Locate the cell with the specified text and output its (X, Y) center coordinate. 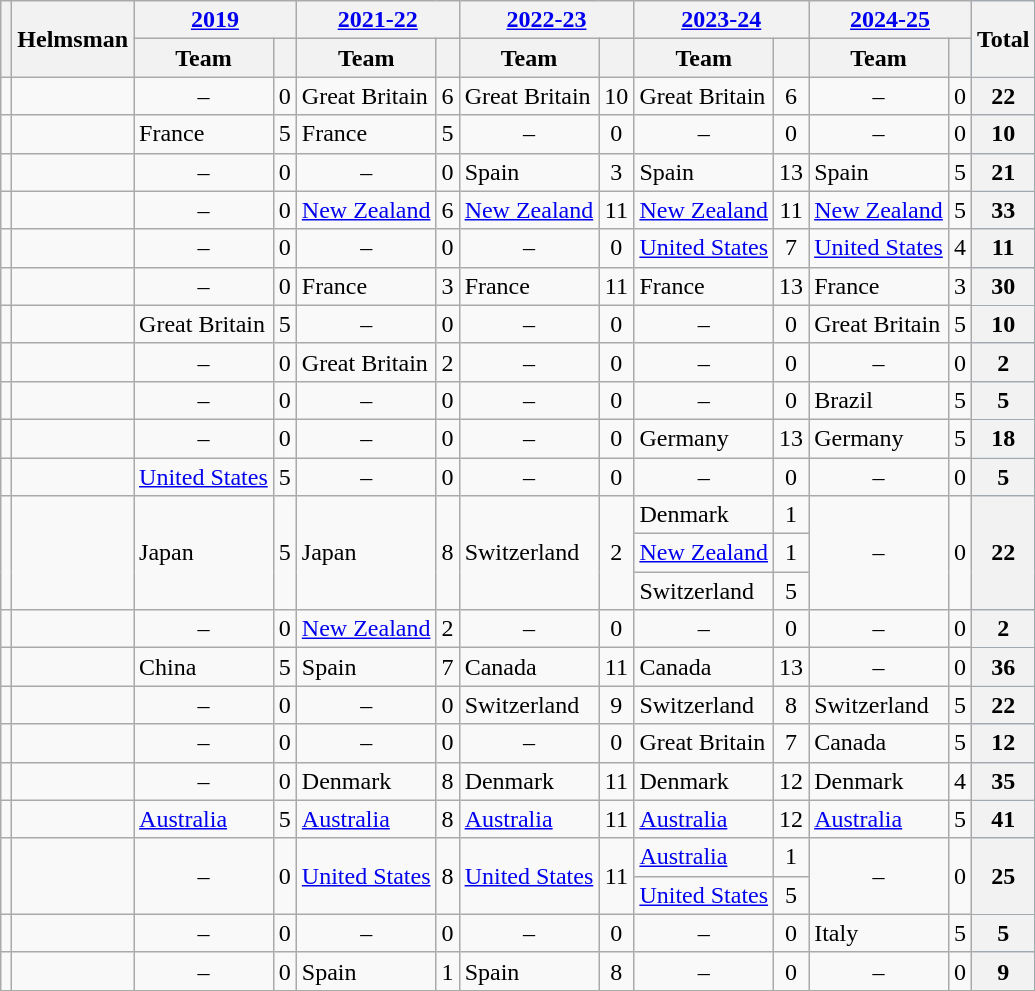
41 (1003, 819)
33 (1003, 210)
2019 (216, 20)
35 (1003, 781)
21 (1003, 172)
Total (1003, 39)
2021-22 (378, 20)
30 (1003, 286)
Helmsman (73, 39)
18 (1003, 438)
25 (1003, 876)
2024-25 (890, 20)
China (204, 667)
Brazil (879, 400)
2022-23 (546, 20)
Italy (879, 933)
2023-24 (722, 20)
36 (1003, 667)
